Identify which cell holds the provided text, then report its [x, y] central coordinate. 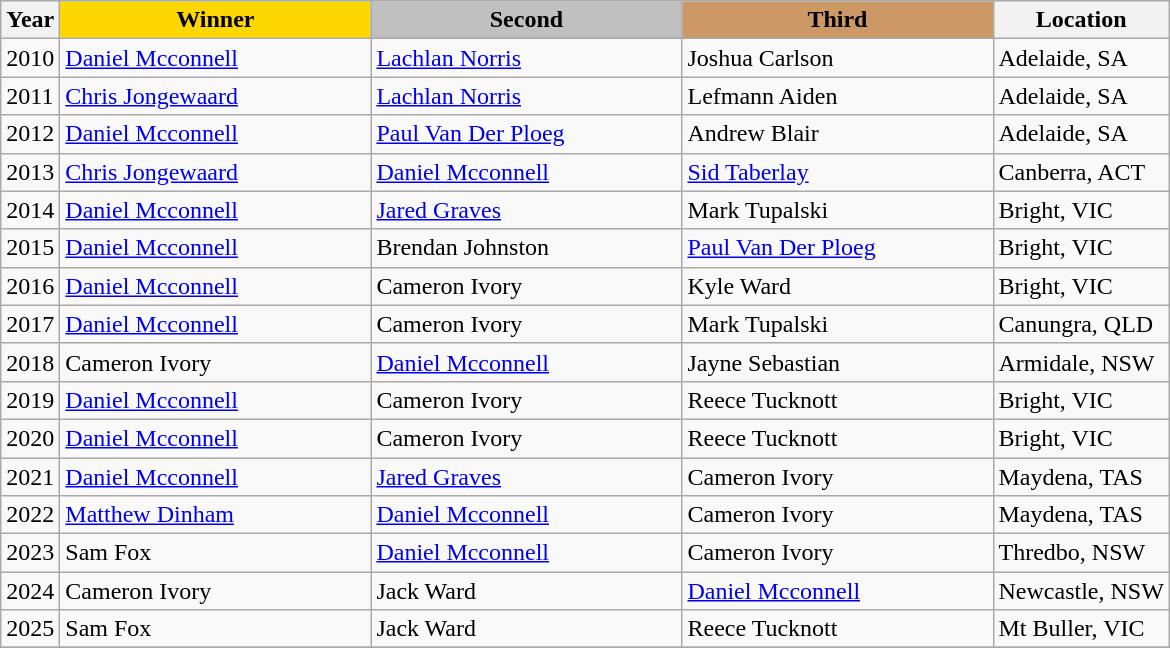
2017 [30, 324]
Mt Buller, VIC [1081, 629]
Lefmann Aiden [838, 96]
Matthew Dinham [216, 515]
2013 [30, 172]
2010 [30, 58]
Sid Taberlay [838, 172]
Canungra, QLD [1081, 324]
Armidale, NSW [1081, 362]
2021 [30, 477]
2018 [30, 362]
2023 [30, 553]
2020 [30, 438]
2025 [30, 629]
2011 [30, 96]
Kyle Ward [838, 286]
2022 [30, 515]
2015 [30, 248]
Year [30, 20]
Newcastle, NSW [1081, 591]
Canberra, ACT [1081, 172]
2014 [30, 210]
Location [1081, 20]
2024 [30, 591]
Brendan Johnston [526, 248]
Joshua Carlson [838, 58]
Second [526, 20]
2012 [30, 134]
Third [838, 20]
2016 [30, 286]
Winner [216, 20]
Thredbo, NSW [1081, 553]
Jayne Sebastian [838, 362]
2019 [30, 400]
Andrew Blair [838, 134]
